From the cell containing the given text, extract its center point as [x, y] coordinate. 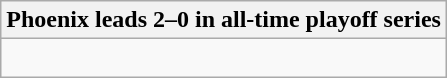
Phoenix leads 2–0 in all-time playoff series [224, 20]
